Capture the cell that displays the provided text and extract its (X, Y) central coordinate. 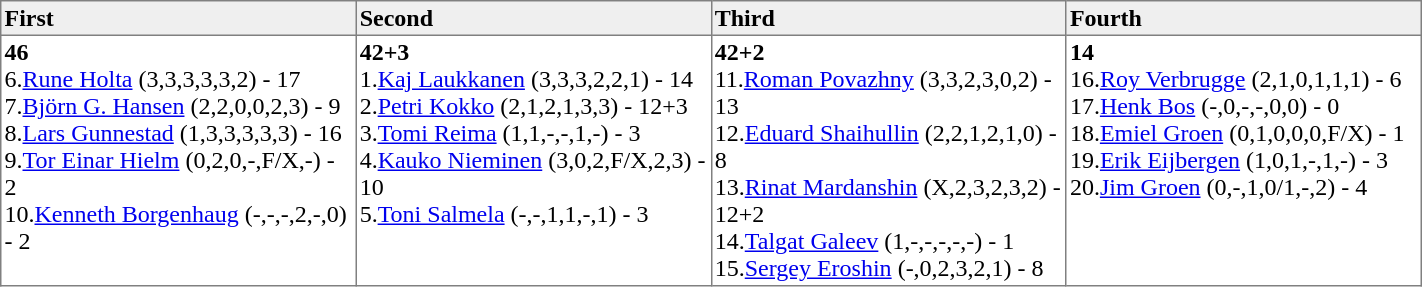
First (178, 18)
Third (888, 18)
Second (534, 18)
Fourth (1244, 18)
